For the text-containing cell, return its midpoint in [x, y] coordinate format. 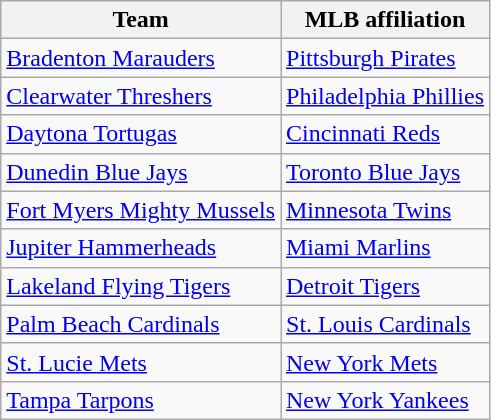
MLB affiliation [384, 20]
Clearwater Threshers [141, 96]
St. Lucie Mets [141, 362]
Detroit Tigers [384, 286]
Fort Myers Mighty Mussels [141, 210]
Cincinnati Reds [384, 134]
Philadelphia Phillies [384, 96]
Lakeland Flying Tigers [141, 286]
Bradenton Marauders [141, 58]
New York Mets [384, 362]
Miami Marlins [384, 248]
Toronto Blue Jays [384, 172]
St. Louis Cardinals [384, 324]
Pittsburgh Pirates [384, 58]
Daytona Tortugas [141, 134]
Team [141, 20]
New York Yankees [384, 400]
Minnesota Twins [384, 210]
Palm Beach Cardinals [141, 324]
Dunedin Blue Jays [141, 172]
Jupiter Hammerheads [141, 248]
Tampa Tarpons [141, 400]
